Return the [x, y] coordinate for the center point of the cell that contains the specified text.  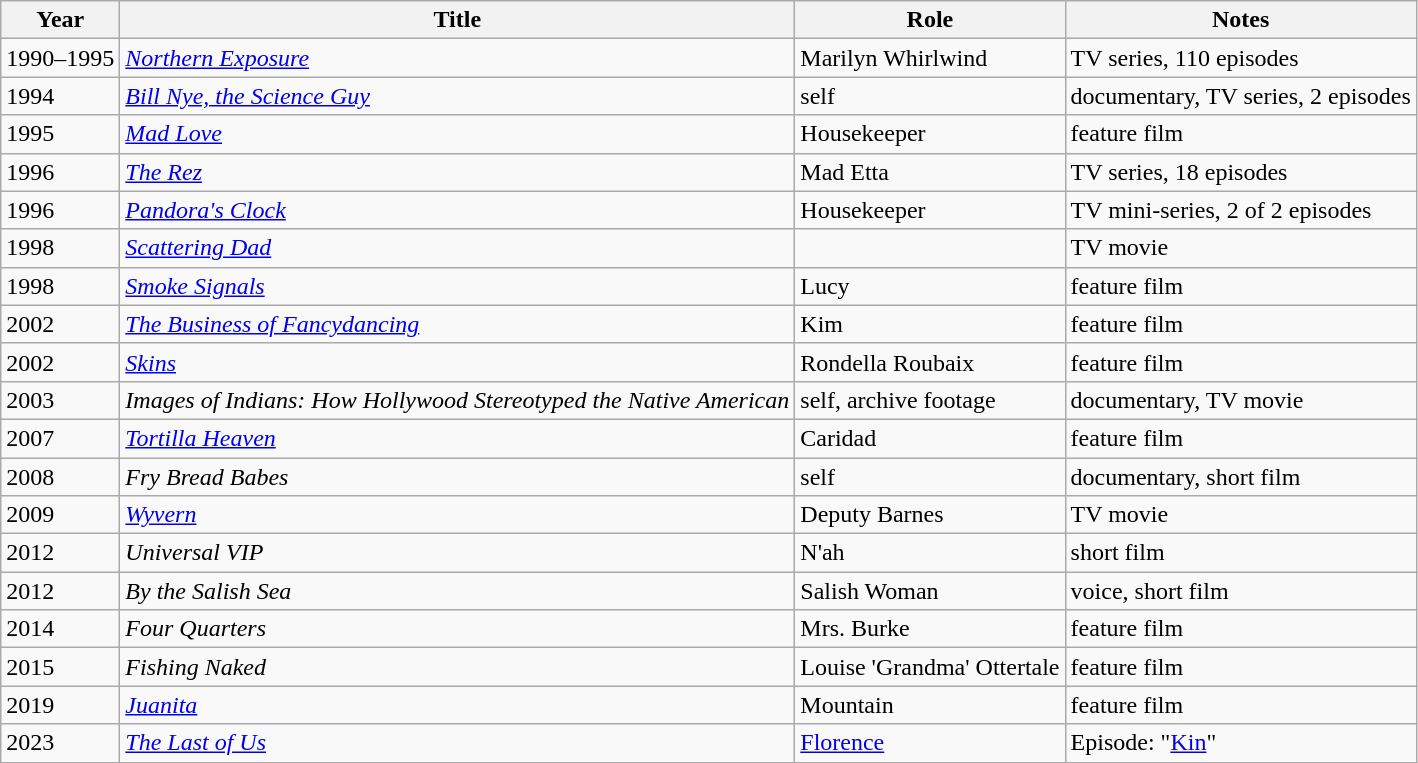
documentary, TV series, 2 episodes [1240, 96]
Universal VIP [458, 553]
The Business of Fancydancing [458, 324]
Pandora's Clock [458, 210]
2008 [60, 477]
1990–1995 [60, 58]
Year [60, 20]
Tortilla Heaven [458, 438]
Mad Etta [930, 172]
self, archive footage [930, 400]
Caridad [930, 438]
The Rez [458, 172]
short film [1240, 553]
Title [458, 20]
Lucy [930, 286]
Bill Nye, the Science Guy [458, 96]
2023 [60, 743]
2009 [60, 515]
1994 [60, 96]
Episode: "Kin" [1240, 743]
TV series, 18 episodes [1240, 172]
Kim [930, 324]
Rondella Roubaix [930, 362]
Four Quarters [458, 629]
Scattering Dad [458, 248]
Deputy Barnes [930, 515]
Marilyn Whirlwind [930, 58]
Skins [458, 362]
Florence [930, 743]
2015 [60, 667]
Role [930, 20]
Images of Indians: How Hollywood Stereotyped the Native American [458, 400]
Fry Bread Babes [458, 477]
documentary, short film [1240, 477]
Mad Love [458, 134]
2014 [60, 629]
Smoke Signals [458, 286]
Louise 'Grandma' Ottertale [930, 667]
Mountain [930, 705]
The Last of Us [458, 743]
TV mini-series, 2 of 2 episodes [1240, 210]
Notes [1240, 20]
Fishing Naked [458, 667]
2007 [60, 438]
2019 [60, 705]
documentary, TV movie [1240, 400]
By the Salish Sea [458, 591]
Salish Woman [930, 591]
Mrs. Burke [930, 629]
Wyvern [458, 515]
1995 [60, 134]
Northern Exposure [458, 58]
Juanita [458, 705]
N'ah [930, 553]
TV series, 110 episodes [1240, 58]
2003 [60, 400]
voice, short film [1240, 591]
